Search for the cell housing the specified text and yield its (x, y) center coordinate. 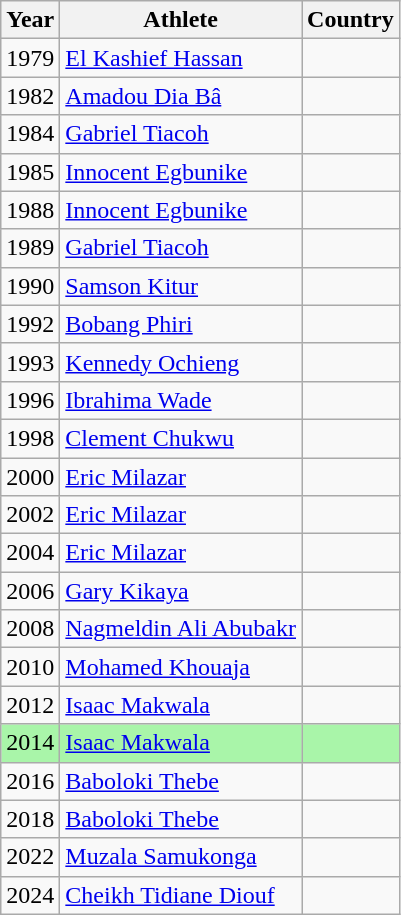
2006 (30, 591)
1985 (30, 172)
1989 (30, 248)
Samson Kitur (181, 286)
El Kashief Hassan (181, 58)
Mohamed Khouaja (181, 667)
2016 (30, 781)
Ibrahima Wade (181, 400)
2024 (30, 895)
Bobang Phiri (181, 324)
2008 (30, 629)
Gary Kikaya (181, 591)
1988 (30, 210)
Clement Chukwu (181, 438)
1993 (30, 362)
2018 (30, 819)
2002 (30, 515)
Kennedy Ochieng (181, 362)
1979 (30, 58)
Nagmeldin Ali Abubakr (181, 629)
Year (30, 20)
Muzala Samukonga (181, 857)
Country (351, 20)
Amadou Dia Bâ (181, 96)
2014 (30, 743)
Athlete (181, 20)
1992 (30, 324)
Cheikh Tidiane Diouf (181, 895)
2022 (30, 857)
1998 (30, 438)
2010 (30, 667)
1984 (30, 134)
1990 (30, 286)
1982 (30, 96)
1996 (30, 400)
2004 (30, 553)
2000 (30, 477)
2012 (30, 705)
